Determine the [x, y] coordinate at the center of the cell enclosing the given text.  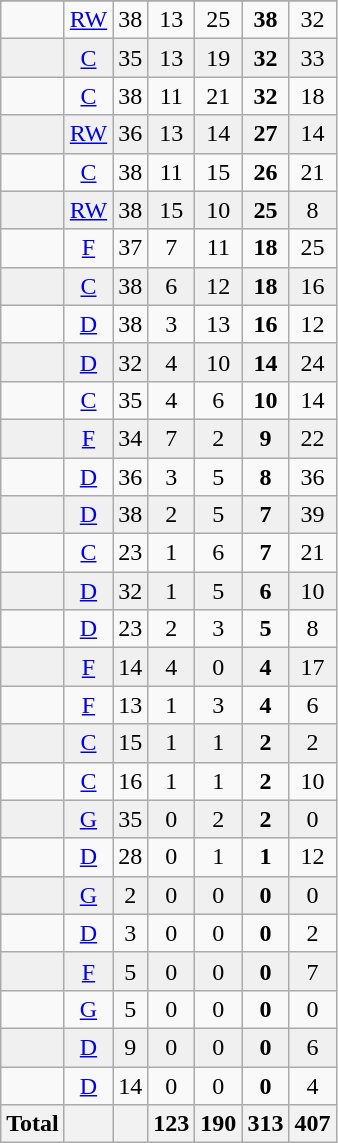
19 [218, 58]
17 [312, 667]
313 [266, 1124]
190 [218, 1124]
26 [266, 172]
34 [130, 438]
407 [312, 1124]
33 [312, 58]
28 [130, 857]
22 [312, 438]
39 [312, 515]
27 [266, 134]
37 [130, 248]
Total [33, 1124]
123 [172, 1124]
24 [312, 362]
